Detect which cell encompasses the target text, then output its (X, Y) center coordinate. 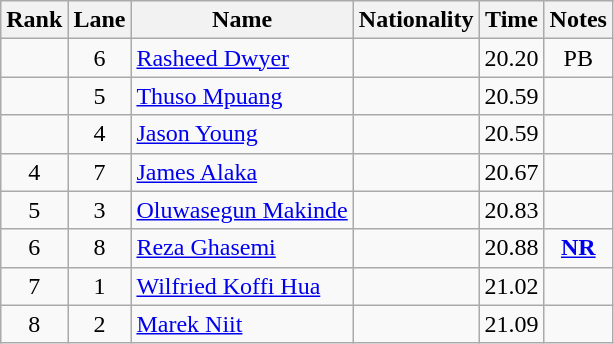
Nationality (416, 20)
20.83 (512, 210)
Rank (34, 20)
Lane (100, 20)
Wilfried Koffi Hua (242, 286)
21.09 (512, 324)
Thuso Mpuang (242, 96)
NR (578, 248)
Rasheed Dwyer (242, 58)
20.88 (512, 248)
Name (242, 20)
Oluwasegun Makinde (242, 210)
21.02 (512, 286)
Time (512, 20)
1 (100, 286)
James Alaka (242, 172)
Notes (578, 20)
20.20 (512, 58)
Jason Young (242, 134)
2 (100, 324)
3 (100, 210)
Reza Ghasemi (242, 248)
20.67 (512, 172)
Marek Niit (242, 324)
PB (578, 58)
